Locate the cell with the specified text and output its (x, y) center coordinate. 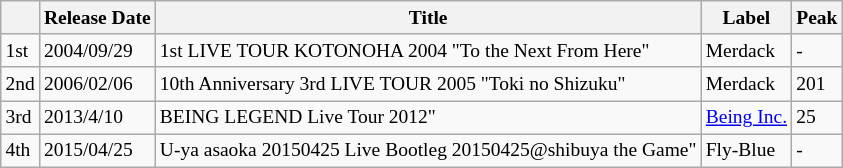
2013/4/10 (97, 118)
Fly-Blue (746, 150)
3rd (20, 118)
BEING LEGEND Live Tour 2012" (428, 118)
4th (20, 150)
10th Anniversary 3rd LIVE TOUR 2005 "Toki no Shizuku" (428, 84)
1st LIVE TOUR KOTONOHA 2004 "To the Next From Here" (428, 50)
Label (746, 18)
2nd (20, 84)
1st (20, 50)
2006/02/06 (97, 84)
25 (817, 118)
Being Inc. (746, 118)
2004/09/29 (97, 50)
Peak (817, 18)
2015/04/25 (97, 150)
201 (817, 84)
Release Date (97, 18)
U-ya asaoka 20150425 Live Bootleg 20150425@shibuya the Game" (428, 150)
Title (428, 18)
